Find where the given text appears and provide that cell's center as [X, Y] coordinate. 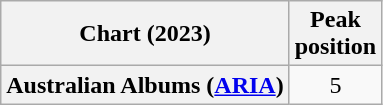
Peakposition [335, 34]
5 [335, 85]
Australian Albums (ARIA) [145, 85]
Chart (2023) [145, 34]
